Detect which cell encompasses the target text, then output its (x, y) center coordinate. 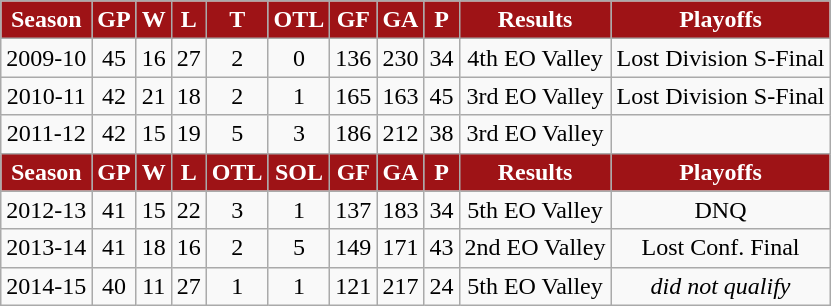
T (237, 20)
19 (188, 134)
136 (354, 58)
2009-10 (46, 58)
2012-13 (46, 210)
165 (354, 96)
0 (299, 58)
2010-11 (46, 96)
186 (354, 134)
171 (400, 248)
2014-15 (46, 286)
38 (442, 134)
DNQ (720, 210)
149 (354, 248)
2nd EO Valley (535, 248)
21 (154, 96)
24 (442, 286)
4th EO Valley (535, 58)
Lost Conf. Final (720, 248)
11 (154, 286)
43 (442, 248)
230 (400, 58)
212 (400, 134)
SOL (299, 172)
217 (400, 286)
2011-12 (46, 134)
183 (400, 210)
22 (188, 210)
40 (114, 286)
2013-14 (46, 248)
163 (400, 96)
did not qualify (720, 286)
121 (354, 286)
137 (354, 210)
